Provide the (x, y) coordinate of the cell's center where the given text is located.  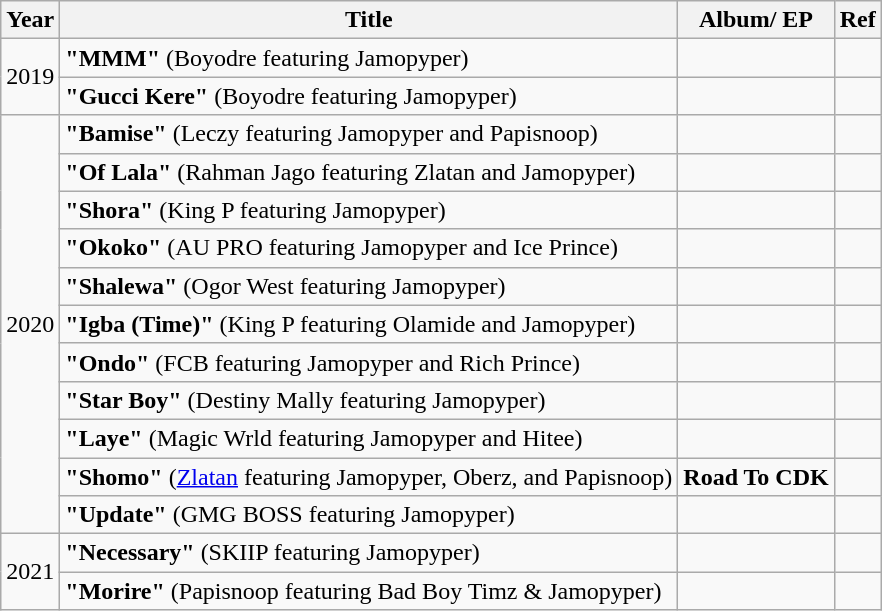
"MMM" (Boyodre featuring Jamopyper) (369, 58)
2021 (30, 572)
Road To CDK (756, 477)
"Gucci Kere" (Boyodre featuring Jamopyper) (369, 96)
2019 (30, 77)
"Necessary" (SKIIP featuring Jamopyper) (369, 553)
"Laye" (Magic Wrld featuring Jamopyper and Hitee) (369, 438)
Album/ EP (756, 20)
"Okoko" (AU PRO featuring Jamopyper and Ice Prince) (369, 248)
"Update" (GMG BOSS featuring Jamopyper) (369, 515)
"Shalewa" (Ogor West featuring Jamopyper) (369, 286)
"Shora" (King P featuring Jamopyper) (369, 210)
"Star Boy" (Destiny Mally featuring Jamopyper) (369, 400)
"Shomo" (Zlatan featuring Jamopyper, Oberz, and Papisnoop) (369, 477)
"Ondo" (FCB featuring Jamopyper and Rich Prince) (369, 362)
"Bamise" (Leczy featuring Jamopyper and Papisnoop) (369, 134)
"Igba (Time)" (King P featuring Olamide and Jamopyper) (369, 324)
2020 (30, 324)
Year (30, 20)
"Morire" (Papisnoop featuring Bad Boy Timz & Jamopyper) (369, 591)
Title (369, 20)
"Of Lala" (Rahman Jago featuring Zlatan and Jamopyper) (369, 172)
Ref (858, 20)
